Return the [X, Y] coordinate for the center point of the cell that contains the specified text.  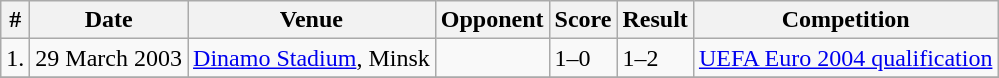
Score [583, 20]
Dinamo Stadium, Minsk [312, 58]
Date [109, 20]
Venue [312, 20]
Result [655, 20]
29 March 2003 [109, 58]
1. [16, 58]
Opponent [492, 20]
# [16, 20]
1–2 [655, 58]
UEFA Euro 2004 qualification [846, 58]
Competition [846, 20]
1–0 [583, 58]
